Output the (X, Y) coordinate of the center of the cell containing the given text.  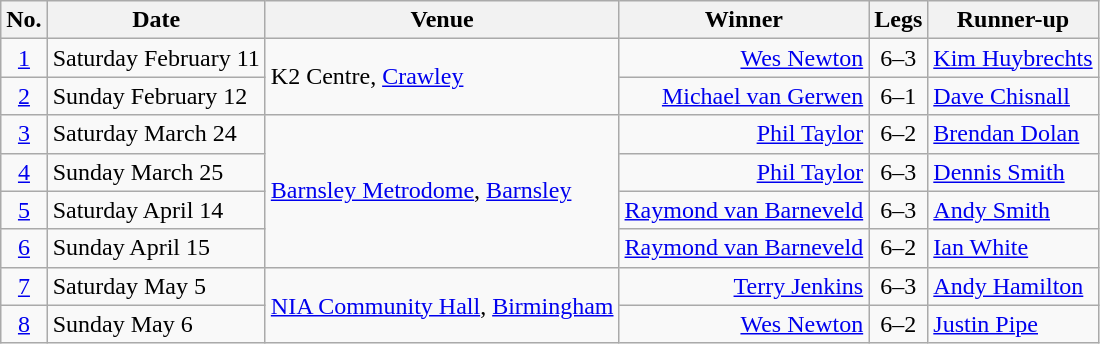
Andy Smith (1013, 210)
Dave Chisnall (1013, 96)
Saturday April 14 (156, 210)
Terry Jenkins (744, 286)
5 (24, 210)
Saturday March 24 (156, 134)
NIA Community Hall, Birmingham (442, 305)
Saturday February 11 (156, 58)
6 (24, 248)
1 (24, 58)
Sunday May 6 (156, 324)
4 (24, 172)
K2 Centre, Crawley (442, 77)
Dennis Smith (1013, 172)
Sunday April 15 (156, 248)
Sunday March 25 (156, 172)
6–1 (898, 96)
Sunday February 12 (156, 96)
Justin Pipe (1013, 324)
Runner-up (1013, 20)
2 (24, 96)
3 (24, 134)
Michael van Gerwen (744, 96)
Winner (744, 20)
Brendan Dolan (1013, 134)
7 (24, 286)
Legs (898, 20)
Andy Hamilton (1013, 286)
Venue (442, 20)
Kim Huybrechts (1013, 58)
8 (24, 324)
No. (24, 20)
Date (156, 20)
Barnsley Metrodome, Barnsley (442, 191)
Ian White (1013, 248)
Saturday May 5 (156, 286)
